Identify which cell holds the provided text, then report its (x, y) central coordinate. 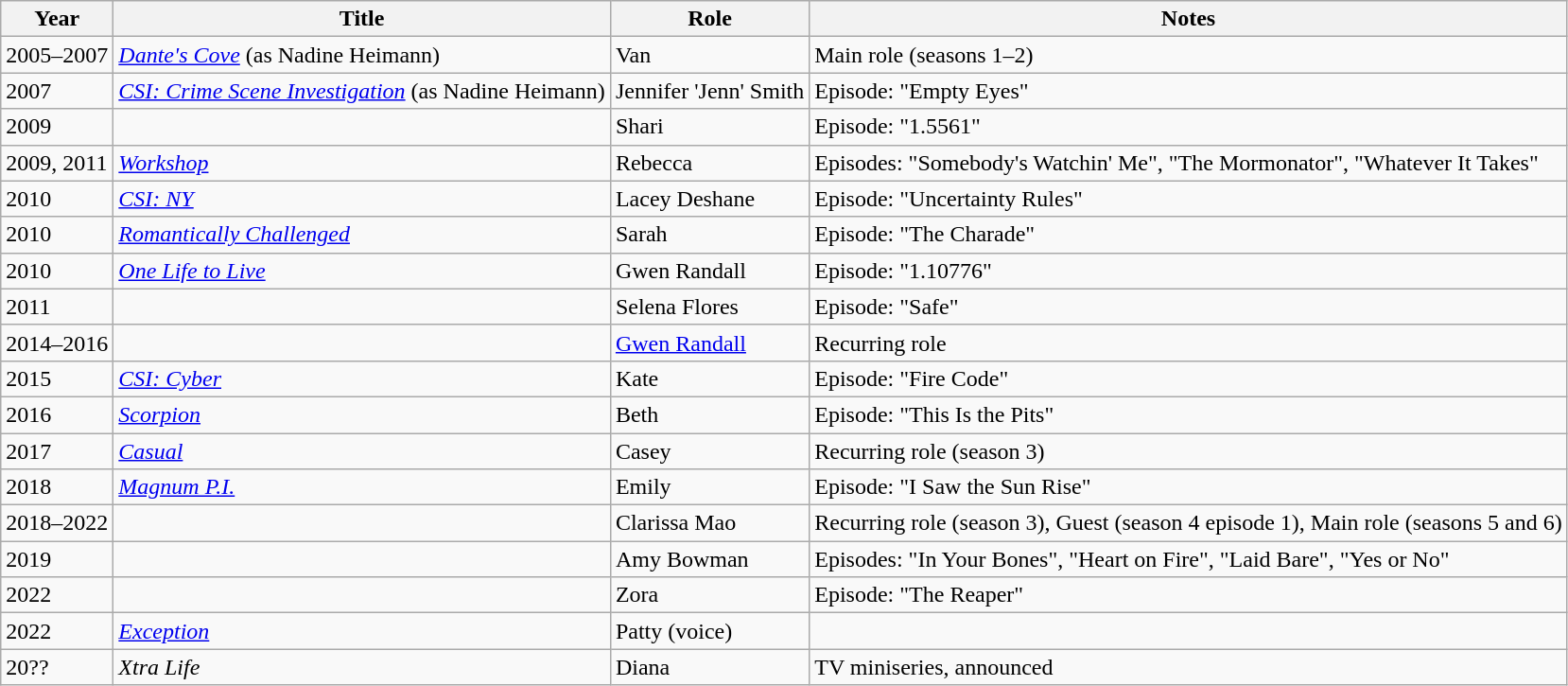
CSI: Crime Scene Investigation (as Nadine Heimann) (362, 91)
Van (709, 55)
Casual (362, 451)
2018–2022 (57, 523)
Title (362, 19)
2009, 2011 (57, 163)
Clarissa Mao (709, 523)
Lacey Deshane (709, 199)
Episode: "Safe" (1189, 307)
20?? (57, 667)
Episode: "Uncertainty Rules" (1189, 199)
Rebecca (709, 163)
Episodes: "In Your Bones", "Heart on Fire", "Laid Bare", "Yes or No" (1189, 559)
Recurring role (1189, 343)
2018 (57, 487)
Romantically Challenged (362, 235)
Role (709, 19)
Beth (709, 414)
Episode: "1.5561" (1189, 127)
Episode: "The Charade" (1189, 235)
Xtra Life (362, 667)
Workshop (362, 163)
Episode: "This Is the Pits" (1189, 414)
Zora (709, 595)
Shari (709, 127)
Sarah (709, 235)
2019 (57, 559)
2005–2007 (57, 55)
Notes (1189, 19)
CSI: Cyber (362, 378)
Episode: "1.10776" (1189, 271)
TV miniseries, announced (1189, 667)
Episode: "Empty Eyes" (1189, 91)
Scorpion (362, 414)
Episodes: "Somebody's Watchin' Me", "The Mormonator", "Whatever It Takes" (1189, 163)
Selena Flores (709, 307)
Episode: "Fire Code" (1189, 378)
Kate (709, 378)
2007 (57, 91)
Recurring role (season 3) (1189, 451)
One Life to Live (362, 271)
Exception (362, 631)
2015 (57, 378)
2017 (57, 451)
CSI: NY (362, 199)
Dante's Cove (as Nadine Heimann) (362, 55)
2009 (57, 127)
Episode: "The Reaper" (1189, 595)
Episode: "I Saw the Sun Rise" (1189, 487)
Amy Bowman (709, 559)
Main role (seasons 1–2) (1189, 55)
Patty (voice) (709, 631)
2011 (57, 307)
2016 (57, 414)
Casey (709, 451)
2014–2016 (57, 343)
Emily (709, 487)
Recurring role (season 3), Guest (season 4 episode 1), Main role (seasons 5 and 6) (1189, 523)
Diana (709, 667)
Year (57, 19)
Magnum P.I. (362, 487)
Jennifer 'Jenn' Smith (709, 91)
